Find where the given text appears and provide that cell's center as (x, y) coordinate. 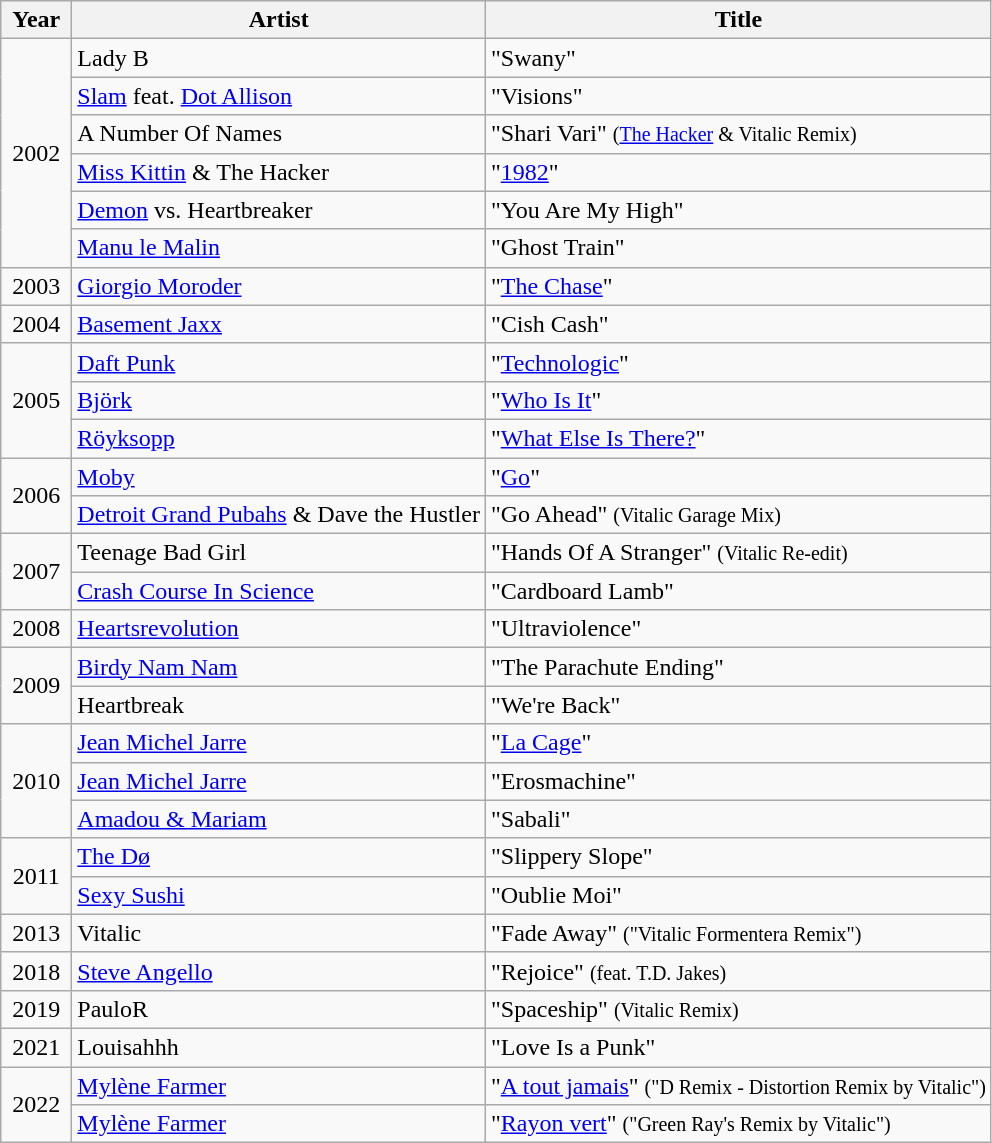
2018 (36, 971)
Miss Kittin & The Hacker (279, 172)
Amadou & Mariam (279, 819)
"Ghost Train" (738, 248)
Giorgio Moroder (279, 286)
2009 (36, 686)
2019 (36, 1009)
"Cish Cash" (738, 324)
The Dø (279, 857)
"Spaceship" (Vitalic Remix) (738, 1009)
2013 (36, 933)
"What Else Is There?" (738, 438)
"La Cage" (738, 743)
"Who Is It" (738, 400)
"Technologic" (738, 362)
A Number Of Names (279, 134)
"Visions" (738, 96)
Teenage Bad Girl (279, 553)
Title (738, 20)
2006 (36, 496)
"Shari Vari" (The Hacker & Vitalic Remix) (738, 134)
Demon vs. Heartbreaker (279, 210)
"Love Is a Punk" (738, 1047)
Crash Course In Science (279, 591)
Heartbreak (279, 705)
Artist (279, 20)
2008 (36, 629)
Detroit Grand Pubahs & Dave the Hustler (279, 515)
"Swany" (738, 58)
Moby (279, 477)
"Hands Of A Stranger" (Vitalic Re-edit) (738, 553)
2011 (36, 876)
"Ultraviolence" (738, 629)
"The Chase" (738, 286)
"Go Ahead" (Vitalic Garage Mix) (738, 515)
Year (36, 20)
2003 (36, 286)
PauloR (279, 1009)
2010 (36, 781)
Basement Jaxx (279, 324)
Louisahhh (279, 1047)
"Rejoice" (feat. T.D. Jakes) (738, 971)
Heartsrevolution (279, 629)
Vitalic (279, 933)
2005 (36, 400)
"Rayon vert" ("Green Ray's Remix by Vitalic") (738, 1124)
Sexy Sushi (279, 895)
"Erosmachine" (738, 781)
"Slippery Slope" (738, 857)
"A tout jamais" ("D Remix - Distortion Remix by Vitalic") (738, 1085)
2007 (36, 572)
Slam feat. Dot Allison (279, 96)
"Cardboard Lamb" (738, 591)
"Oublie Moi" (738, 895)
"We're Back" (738, 705)
Birdy Nam Nam (279, 667)
"The Parachute Ending" (738, 667)
"Fade Away" ("Vitalic Formentera Remix") (738, 933)
Steve Angello (279, 971)
Manu le Malin (279, 248)
"1982" (738, 172)
2022 (36, 1104)
"Go" (738, 477)
"You Are My High" (738, 210)
Björk (279, 400)
Röyksopp (279, 438)
2004 (36, 324)
2002 (36, 153)
Lady B (279, 58)
"Sabali" (738, 819)
2021 (36, 1047)
Daft Punk (279, 362)
